Return [x, y] of the center of cell containing provided text 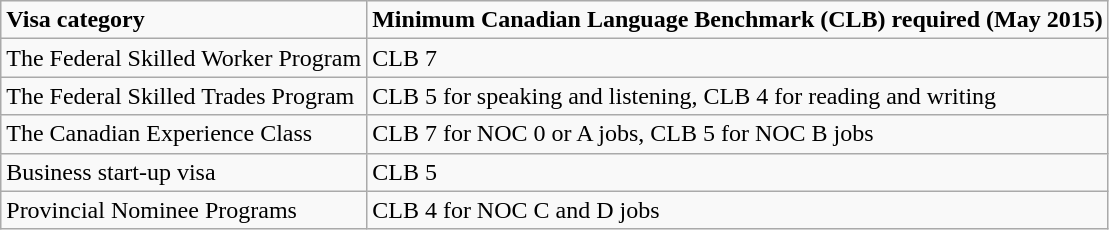
Visa category [184, 20]
CLB 5 for speaking and listening, CLB 4 for reading and writing [738, 96]
The Canadian Experience Class [184, 134]
The Federal Skilled Trades Program [184, 96]
Provincial Nominee Programs [184, 210]
CLB 7 [738, 58]
CLB 4 for NOC C and D jobs [738, 210]
Business start-up visa [184, 172]
The Federal Skilled Worker Program [184, 58]
CLB 5 [738, 172]
CLB 7 for NOC 0 or A jobs, CLB 5 for NOC B jobs [738, 134]
Minimum Canadian Language Benchmark (CLB) required (May 2015) [738, 20]
